Provide the [x, y] coordinate of the cell's center where the given text is located.  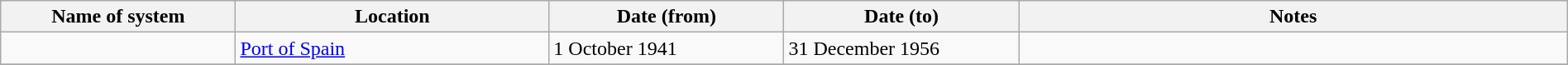
Notes [1293, 17]
Date (to) [901, 17]
31 December 1956 [901, 48]
1 October 1941 [667, 48]
Date (from) [667, 17]
Location [392, 17]
Name of system [118, 17]
Port of Spain [392, 48]
